For the text-containing cell, return its midpoint in [x, y] coordinate format. 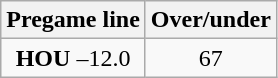
67 [210, 58]
HOU –12.0 [74, 58]
Over/under [210, 20]
Pregame line [74, 20]
